Find where the given text appears and provide that cell's center as (X, Y) coordinate. 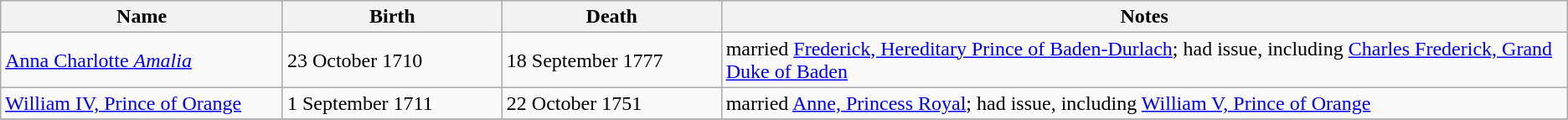
Notes (1144, 17)
Death (611, 17)
22 October 1751 (611, 103)
Name (142, 17)
married Frederick, Hereditary Prince of Baden-Durlach; had issue, including Charles Frederick, Grand Duke of Baden (1144, 60)
Anna Charlotte Amalia (142, 60)
23 October 1710 (392, 60)
married Anne, Princess Royal; had issue, including William V, Prince of Orange (1144, 103)
William IV, Prince of Orange (142, 103)
1 September 1711 (392, 103)
Birth (392, 17)
18 September 1777 (611, 60)
